From the cell containing the given text, extract its center point as (x, y) coordinate. 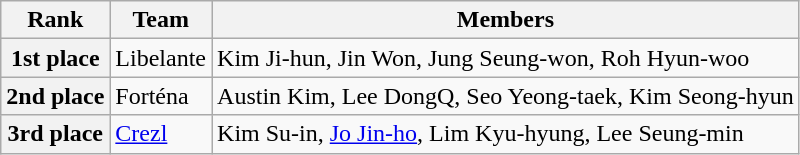
2nd place (56, 96)
Forténa (161, 96)
Austin Kim, Lee DongQ, Seo Yeong-taek, Kim Seong-hyun (506, 96)
Libelante (161, 58)
Kim Su-in, Jo Jin-ho, Lim Kyu-hyung, Lee Seung-min (506, 134)
1st place (56, 58)
3rd place (56, 134)
Crezl (161, 134)
Kim Ji-hun, Jin Won, Jung Seung-won, Roh Hyun-woo (506, 58)
Members (506, 20)
Rank (56, 20)
Team (161, 20)
